Capture the cell that displays the provided text and extract its (X, Y) central coordinate. 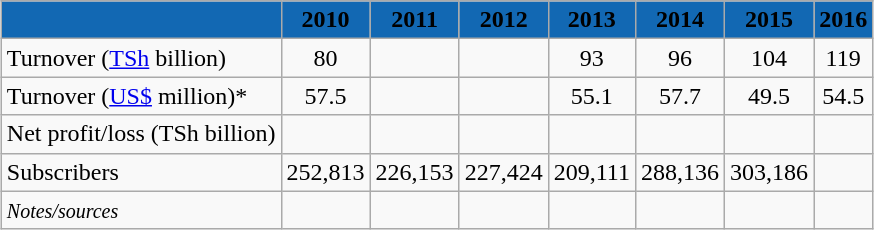
Turnover (US$ million)* (141, 96)
303,186 (770, 172)
2014 (680, 20)
57.7 (680, 96)
Notes/sources (141, 210)
288,136 (680, 172)
2015 (770, 20)
49.5 (770, 96)
54.5 (844, 96)
226,153 (414, 172)
57.5 (326, 96)
96 (680, 58)
119 (844, 58)
Subscribers (141, 172)
93 (592, 58)
2016 (844, 20)
2011 (414, 20)
80 (326, 58)
55.1 (592, 96)
2013 (592, 20)
Net profit/loss (TSh billion) (141, 134)
2010 (326, 20)
209,111 (592, 172)
227,424 (504, 172)
2012 (504, 20)
252,813 (326, 172)
104 (770, 58)
Turnover (TSh billion) (141, 58)
